Locate the cell with the specified text and output its [X, Y] center coordinate. 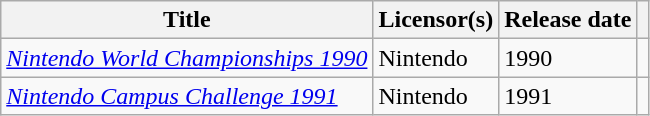
1990 [568, 58]
Nintendo Campus Challenge 1991 [187, 96]
1991 [568, 96]
Title [187, 20]
Nintendo World Championships 1990 [187, 58]
Release date [568, 20]
Licensor(s) [436, 20]
